Return [X, Y] of the center of cell containing provided text 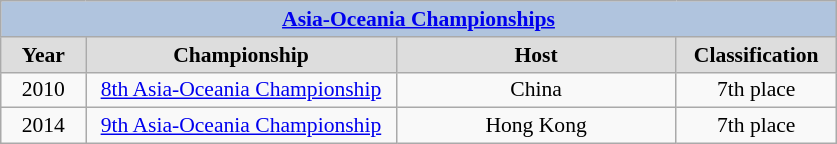
8th Asia-Oceania Championship [241, 90]
Championship [241, 55]
China [536, 90]
2010 [44, 90]
2014 [44, 126]
Host [536, 55]
Year [44, 55]
Hong Kong [536, 126]
Asia-Oceania Championships [419, 19]
9th Asia-Oceania Championship [241, 126]
Classification [756, 55]
